For the text-containing cell, return its midpoint in (x, y) coordinate format. 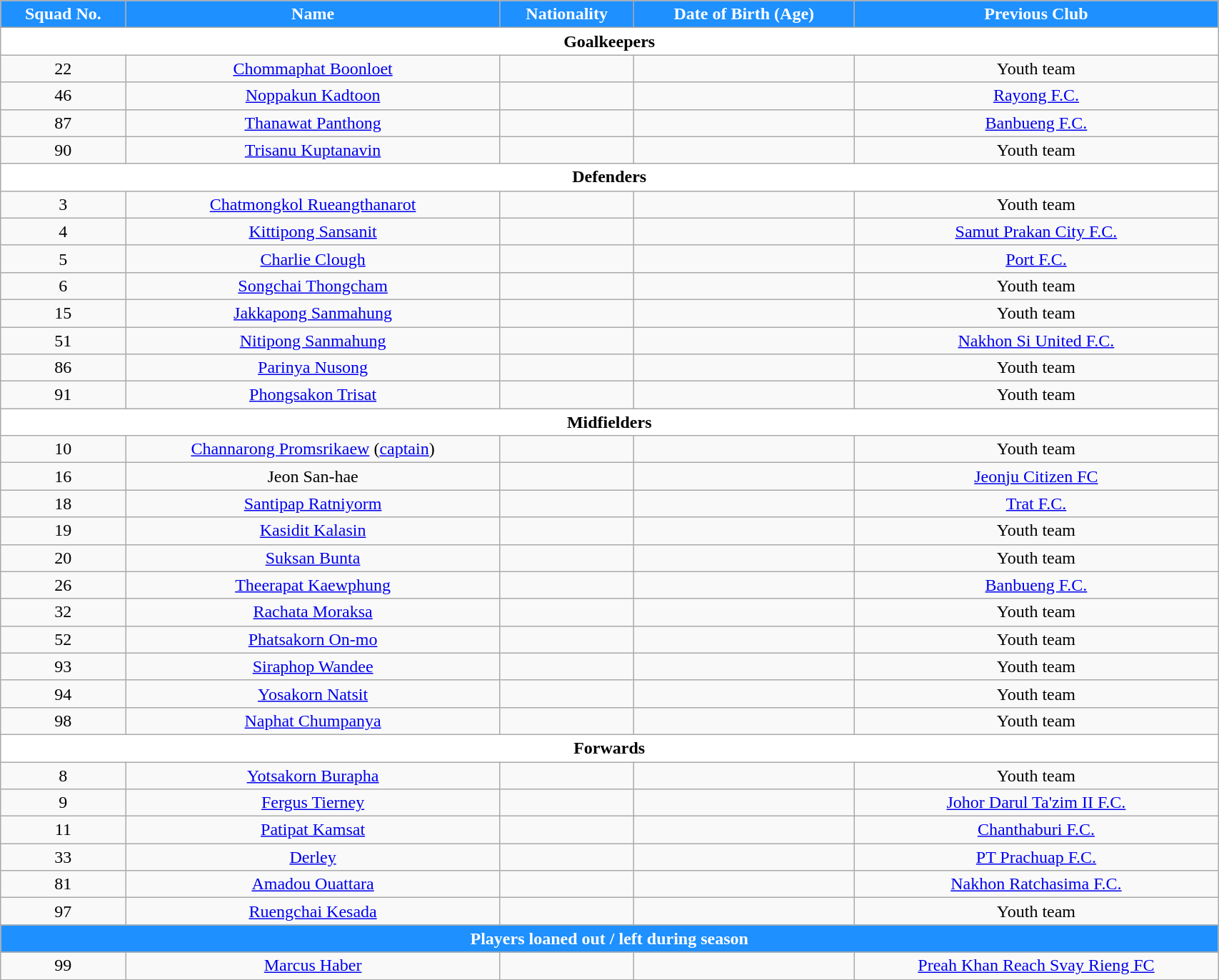
51 (63, 341)
Port F.C. (1035, 259)
Nakhon Si United F.C. (1035, 341)
94 (63, 694)
Amadou Ouattara (313, 884)
20 (63, 558)
Yotsakorn Burapha (313, 775)
Derley (313, 857)
Preah Khan Reach Svay Rieng FC (1035, 966)
32 (63, 612)
Players loaned out / left during season (610, 939)
22 (63, 69)
33 (63, 857)
Phatsakorn On-mo (313, 639)
11 (63, 830)
Fergus Tierney (313, 803)
Nakhon Ratchasima F.C. (1035, 884)
Jakkapong Sanmahung (313, 313)
Trat F.C. (1035, 504)
3 (63, 204)
Nitipong Sanmahung (313, 341)
26 (63, 585)
Rachata Moraksa (313, 612)
Rayong F.C. (1035, 96)
8 (63, 775)
Siraphop Wandee (313, 666)
Patipat Kamsat (313, 830)
Santipap Ratniyorm (313, 504)
Goalkeepers (610, 41)
87 (63, 123)
98 (63, 721)
Chanthaburi F.C. (1035, 830)
15 (63, 313)
Nationality (567, 14)
19 (63, 531)
Name (313, 14)
16 (63, 476)
4 (63, 231)
6 (63, 286)
Midfielders (610, 422)
Kittipong Sansanit (313, 231)
Samut Prakan City F.C. (1035, 231)
91 (63, 395)
Ruengchai Kesada (313, 911)
90 (63, 150)
Marcus Haber (313, 966)
Thanawat Panthong (313, 123)
Phongsakon Trisat (313, 395)
Suksan Bunta (313, 558)
93 (63, 666)
Songchai Thongcham (313, 286)
81 (63, 884)
Date of Birth (Age) (744, 14)
Yosakorn Natsit (313, 694)
86 (63, 368)
Jeonju Citizen FC (1035, 476)
Chommaphat Boonloet (313, 69)
Kasidit Kalasin (313, 531)
Trisanu Kuptanavin (313, 150)
5 (63, 259)
Channarong Promsrikaew (captain) (313, 449)
18 (63, 504)
Charlie Clough (313, 259)
Parinya Nusong (313, 368)
52 (63, 639)
Theerapat Kaewphung (313, 585)
Previous Club (1035, 14)
PT Prachuap F.C. (1035, 857)
Johor Darul Ta'zim II F.C. (1035, 803)
Defenders (610, 177)
Forwards (610, 748)
97 (63, 911)
Jeon San-hae (313, 476)
10 (63, 449)
99 (63, 966)
Chatmongkol Rueangthanarot (313, 204)
Noppakun Kadtoon (313, 96)
Squad No. (63, 14)
Naphat Chumpanya (313, 721)
46 (63, 96)
9 (63, 803)
